Capture the cell that displays the provided text and extract its (X, Y) central coordinate. 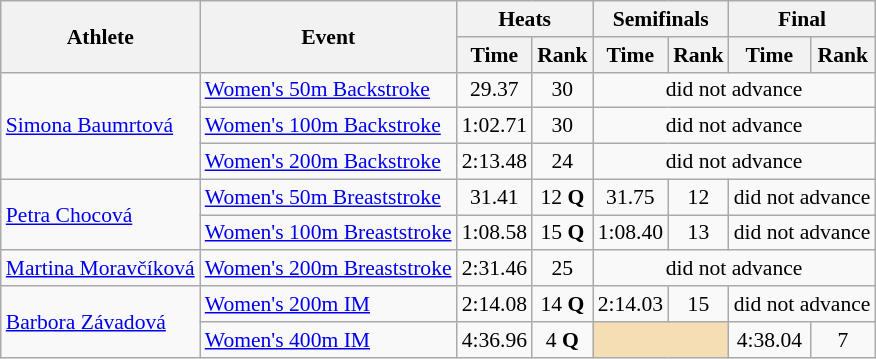
31.41 (494, 197)
1:08.40 (630, 233)
12 (698, 197)
Event (328, 36)
Women's 100m Breaststroke (328, 233)
Women's 400m IM (328, 340)
2:14.03 (630, 304)
Final (802, 19)
Women's 200m IM (328, 304)
15 Q (562, 233)
Heats (525, 19)
4:38.04 (770, 340)
Martina Moravčíková (100, 269)
14 Q (562, 304)
25 (562, 269)
1:02.71 (494, 126)
15 (698, 304)
13 (698, 233)
Simona Baumrtová (100, 126)
Women's 200m Backstroke (328, 162)
Semifinals (661, 19)
24 (562, 162)
Barbora Závadová (100, 322)
Women's 50m Breaststroke (328, 197)
2:14.08 (494, 304)
1:08.58 (494, 233)
2:31.46 (494, 269)
4 Q (562, 340)
Athlete (100, 36)
Women's 200m Breaststroke (328, 269)
Petra Chocová (100, 214)
31.75 (630, 197)
7 (842, 340)
12 Q (562, 197)
2:13.48 (494, 162)
Women's 50m Backstroke (328, 90)
29.37 (494, 90)
4:36.96 (494, 340)
Women's 100m Backstroke (328, 126)
